Return [x, y] of the center of cell containing provided text 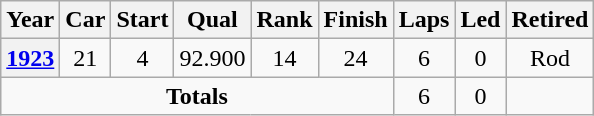
14 [284, 58]
Totals [197, 96]
Qual [212, 20]
24 [356, 58]
21 [86, 58]
Year [30, 20]
Retired [550, 20]
Laps [424, 20]
Rod [550, 58]
4 [142, 58]
Start [142, 20]
Finish [356, 20]
92.900 [212, 58]
Led [480, 20]
1923 [30, 58]
Rank [284, 20]
Car [86, 20]
